Detect which cell encompasses the target text, then output its [x, y] center coordinate. 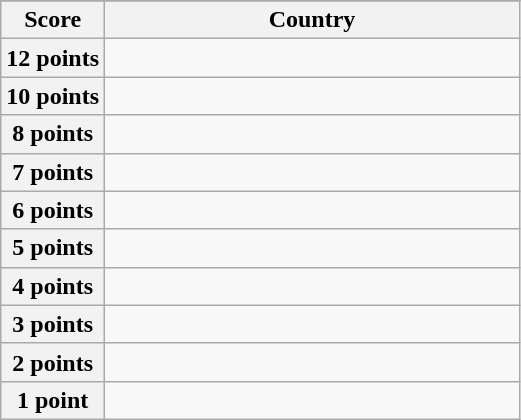
Score [53, 20]
4 points [53, 286]
3 points [53, 324]
10 points [53, 96]
Country [312, 20]
12 points [53, 58]
2 points [53, 362]
6 points [53, 210]
1 point [53, 400]
8 points [53, 134]
7 points [53, 172]
5 points [53, 248]
